Pinpoint the cell where the given text exists, returning its [x, y] midpoint coordinate. 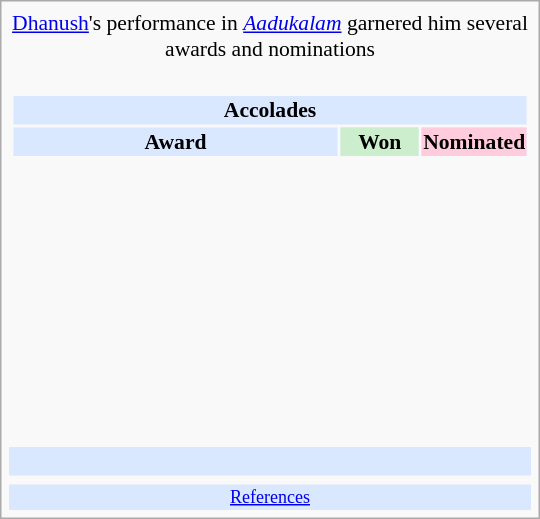
Award [175, 141]
References [270, 497]
Dhanush's performance in Aadukalam garnered him several awards and nominations [270, 36]
Won [380, 141]
Accolades Award Won Nominated [270, 255]
Accolades [270, 110]
Nominated [474, 141]
